Output the (X, Y) coordinate of the center of the cell containing the given text.  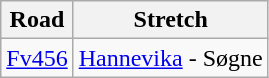
Road (37, 20)
Stretch (170, 20)
Hannevika - Søgne (170, 58)
Fv456 (37, 58)
